Output the [x, y] coordinate of the center of the cell containing the given text.  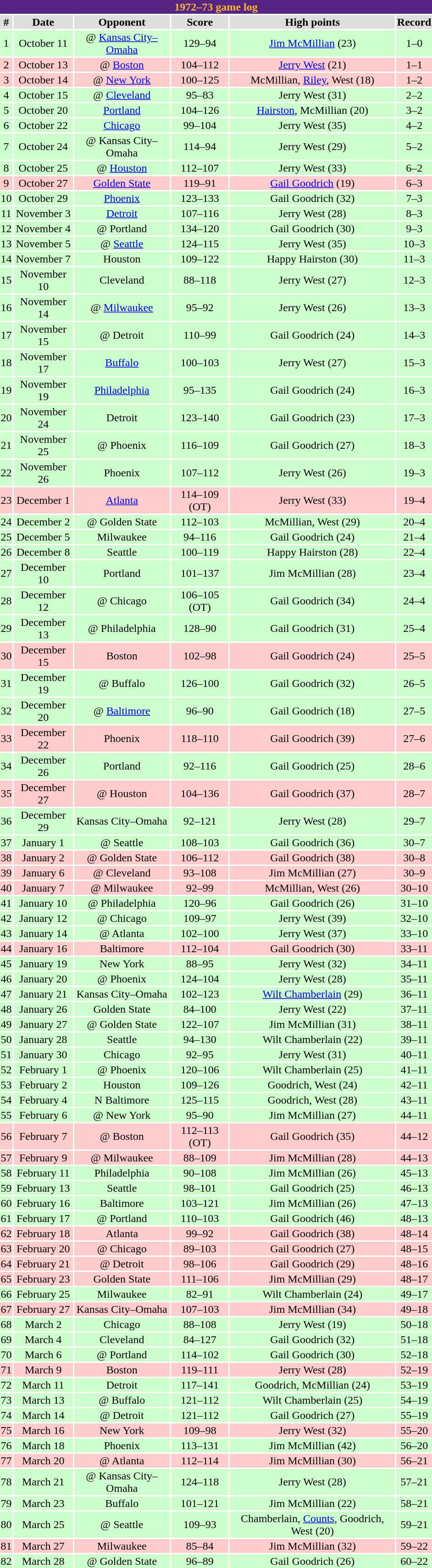
59–21 [414, 1524]
13–3 [414, 307]
48–14 [414, 1233]
61 [6, 1218]
March 27 [43, 1546]
28–6 [414, 766]
44–13 [414, 1158]
31 [6, 684]
82–91 [200, 1294]
34 [6, 766]
January 19 [43, 964]
23–4 [414, 574]
January 30 [43, 1055]
37–11 [414, 1009]
95–83 [200, 95]
110–99 [200, 335]
10–3 [414, 244]
14–3 [414, 335]
15 [6, 280]
99–104 [200, 125]
December 20 [43, 711]
120–106 [200, 1070]
85–84 [200, 1546]
November 24 [43, 418]
51 [6, 1055]
107–112 [200, 473]
58–21 [414, 1503]
102–123 [200, 994]
113–131 [200, 1445]
93–108 [200, 873]
124–115 [200, 244]
112–107 [200, 168]
October 25 [43, 168]
77 [6, 1461]
59–22 [414, 1546]
90–108 [200, 1173]
33–11 [414, 949]
107–116 [200, 213]
124–118 [200, 1482]
March 20 [43, 1461]
19 [6, 390]
55–20 [414, 1430]
74 [6, 1415]
112–113 (OT) [200, 1136]
36 [6, 821]
106–112 [200, 858]
February 2 [43, 1085]
February 21 [43, 1264]
Jerry West (39) [312, 918]
November 15 [43, 335]
4 [6, 95]
123–140 [200, 418]
104–112 [200, 65]
3–2 [414, 110]
Wilt Chamberlain (24) [312, 1294]
114–94 [200, 147]
106–105 (OT) [200, 601]
November 5 [43, 244]
McMillian, Riley, West (18) [312, 80]
79 [6, 1503]
110–103 [200, 1218]
November 17 [43, 363]
October 14 [43, 80]
November 25 [43, 445]
1–2 [414, 80]
Jim McMillian (23) [312, 43]
11–3 [414, 259]
February 11 [43, 1173]
@ Baltimore [122, 711]
October 29 [43, 198]
Gail Goodrich (19) [312, 183]
80 [6, 1524]
March 6 [43, 1355]
31–10 [414, 903]
1 [6, 43]
Jim McMillian (42) [312, 1445]
64 [6, 1264]
October 15 [43, 95]
March 14 [43, 1415]
22 [6, 473]
December 27 [43, 794]
46–13 [414, 1188]
56–21 [414, 1461]
69 [6, 1339]
39 [6, 873]
126–100 [200, 684]
March 23 [43, 1503]
February 13 [43, 1188]
17 [6, 335]
Opponent [122, 22]
December 19 [43, 684]
51–18 [414, 1339]
55 [6, 1115]
33–10 [414, 933]
82 [6, 1561]
13 [6, 244]
25 [6, 537]
49 [6, 1024]
January 6 [43, 873]
January 1 [43, 843]
November 10 [43, 280]
January 28 [43, 1039]
7 [6, 147]
111–106 [200, 1279]
48–16 [414, 1264]
104–126 [200, 110]
December 29 [43, 821]
98–101 [200, 1188]
6–3 [414, 183]
Date [43, 22]
57 [6, 1158]
November 26 [43, 473]
February 20 [43, 1249]
Gail Goodrich (39) [312, 739]
Jim McMillian (32) [312, 1546]
48–17 [414, 1279]
March 9 [43, 1370]
55–19 [414, 1415]
96–89 [200, 1561]
50–18 [414, 1324]
42–11 [414, 1085]
Jim McMillian (31) [312, 1024]
2–2 [414, 95]
Chamberlain, Counts, Goodrich, West (20) [312, 1524]
30–7 [414, 843]
20 [6, 418]
73 [6, 1400]
122–107 [200, 1024]
Record [414, 22]
January 27 [43, 1024]
20–4 [414, 522]
54–19 [414, 1400]
9–3 [414, 229]
56–20 [414, 1445]
100–125 [200, 80]
102–98 [200, 656]
134–120 [200, 229]
108–103 [200, 843]
101–137 [200, 574]
44–11 [414, 1115]
10 [6, 198]
47–13 [414, 1203]
119–91 [200, 183]
Goodrich, McMillian (24) [312, 1385]
McMillian, West (29) [312, 522]
28–7 [414, 794]
October 13 [43, 65]
23 [6, 500]
44–12 [414, 1136]
5 [6, 110]
October 24 [43, 147]
December 2 [43, 522]
26–5 [414, 684]
44 [6, 949]
109–97 [200, 918]
35 [6, 794]
54 [6, 1100]
22–4 [414, 552]
11 [6, 213]
High points [312, 22]
Wilt Chamberlain (22) [312, 1039]
Gail Goodrich (37) [312, 794]
88–118 [200, 280]
Jerry West (22) [312, 1009]
27–6 [414, 739]
114–102 [200, 1355]
63 [6, 1249]
30–9 [414, 873]
December 13 [43, 629]
November 4 [43, 229]
56 [6, 1136]
March 16 [43, 1430]
Goodrich, West (24) [312, 1085]
92–99 [200, 888]
89–103 [200, 1249]
February 1 [43, 1070]
43 [6, 933]
92–116 [200, 766]
March 11 [43, 1385]
December 8 [43, 552]
Jerry West (37) [312, 933]
107–103 [200, 1309]
February 18 [43, 1233]
March 28 [43, 1561]
24 [6, 522]
94–116 [200, 537]
12 [6, 229]
58 [6, 1173]
November 14 [43, 307]
N Baltimore [122, 1100]
December 12 [43, 601]
128–90 [200, 629]
124–104 [200, 979]
84–127 [200, 1339]
45 [6, 964]
114–109 (OT) [200, 500]
2 [6, 65]
16–3 [414, 390]
96–90 [200, 711]
4–2 [414, 125]
March 25 [43, 1524]
26 [6, 552]
3 [6, 80]
52–19 [414, 1370]
95–90 [200, 1115]
February 23 [43, 1279]
112–103 [200, 522]
99–92 [200, 1233]
116–109 [200, 445]
84–100 [200, 1009]
November 7 [43, 259]
104–136 [200, 794]
February 16 [43, 1203]
Jim McMillian (34) [312, 1309]
68 [6, 1324]
November 19 [43, 390]
6–2 [414, 168]
Jim McMillian (22) [312, 1503]
48 [6, 1009]
37 [6, 843]
53 [6, 1085]
95–92 [200, 307]
46 [6, 979]
88–95 [200, 964]
February 6 [43, 1115]
February 4 [43, 1100]
70 [6, 1355]
118–110 [200, 739]
Jerry West (19) [312, 1324]
117–141 [200, 1385]
December 10 [43, 574]
41 [6, 903]
25–4 [414, 629]
52 [6, 1070]
October 22 [43, 125]
45–13 [414, 1173]
October 20 [43, 110]
49–18 [414, 1309]
1972–73 game log [216, 7]
98–106 [200, 1264]
February 9 [43, 1158]
9 [6, 183]
16 [6, 307]
January 14 [43, 933]
Hairston, McMillian (20) [312, 110]
Jerry West (21) [312, 65]
January 16 [43, 949]
65 [6, 1279]
Gail Goodrich (34) [312, 601]
Score [200, 22]
67 [6, 1309]
100–103 [200, 363]
# [6, 22]
35–11 [414, 979]
January 10 [43, 903]
49–17 [414, 1294]
42 [6, 918]
18–3 [414, 445]
6 [6, 125]
18 [6, 363]
62 [6, 1233]
36–11 [414, 994]
Gail Goodrich (46) [312, 1218]
88–109 [200, 1158]
40 [6, 888]
103–121 [200, 1203]
24–4 [414, 601]
57–21 [414, 1482]
1–0 [414, 43]
32 [6, 711]
30–10 [414, 888]
Gail Goodrich (36) [312, 843]
December 22 [43, 739]
1–1 [414, 65]
27 [6, 574]
102–100 [200, 933]
109–93 [200, 1524]
76 [6, 1445]
January 21 [43, 994]
15–3 [414, 363]
October 11 [43, 43]
January 2 [43, 858]
January 7 [43, 888]
Happy Hairston (30) [312, 259]
25–5 [414, 656]
92–121 [200, 821]
February 27 [43, 1309]
38–11 [414, 1024]
109–98 [200, 1430]
December 26 [43, 766]
March 21 [43, 1482]
50 [6, 1039]
60 [6, 1203]
48–15 [414, 1249]
59 [6, 1188]
47 [6, 994]
53–19 [414, 1385]
78 [6, 1482]
101–121 [200, 1503]
119–111 [200, 1370]
71 [6, 1370]
109–122 [200, 259]
October 27 [43, 183]
38 [6, 858]
21–4 [414, 537]
28 [6, 601]
Jim McMillian (29) [312, 1279]
14 [6, 259]
112–114 [200, 1461]
123–133 [200, 198]
41–11 [414, 1070]
7–3 [414, 198]
Wilt Chamberlain (29) [312, 994]
Gail Goodrich (23) [312, 418]
Jerry West (29) [312, 147]
29 [6, 629]
Jim McMillian (30) [312, 1461]
120–96 [200, 903]
60–22 [414, 1561]
39–11 [414, 1039]
94–130 [200, 1039]
5–2 [414, 147]
Gail Goodrich (31) [312, 629]
75 [6, 1430]
52–18 [414, 1355]
March 13 [43, 1400]
43–11 [414, 1100]
88–108 [200, 1324]
March 2 [43, 1324]
34–11 [414, 964]
February 17 [43, 1218]
29–7 [414, 821]
Gail Goodrich (35) [312, 1136]
January 12 [43, 918]
30–8 [414, 858]
17–3 [414, 418]
112–104 [200, 949]
12–3 [414, 280]
27–5 [414, 711]
100–119 [200, 552]
48–13 [414, 1218]
December 15 [43, 656]
February 25 [43, 1294]
Happy Hairston (28) [312, 552]
109–126 [200, 1085]
125–115 [200, 1100]
33 [6, 739]
Gail Goodrich (29) [312, 1264]
November 3 [43, 213]
95–135 [200, 390]
72 [6, 1385]
21 [6, 445]
December 5 [43, 537]
January 20 [43, 979]
66 [6, 1294]
March 18 [43, 1445]
March 4 [43, 1339]
40–11 [414, 1055]
92–95 [200, 1055]
McMillian, West (26) [312, 888]
Goodrich, West (28) [312, 1100]
19–4 [414, 500]
Gail Goodrich (18) [312, 711]
30 [6, 656]
8–3 [414, 213]
January 26 [43, 1009]
32–10 [414, 918]
81 [6, 1546]
December 1 [43, 500]
February 7 [43, 1136]
129–94 [200, 43]
19–3 [414, 473]
8 [6, 168]
